Find where the given text appears and provide that cell's center as [x, y] coordinate. 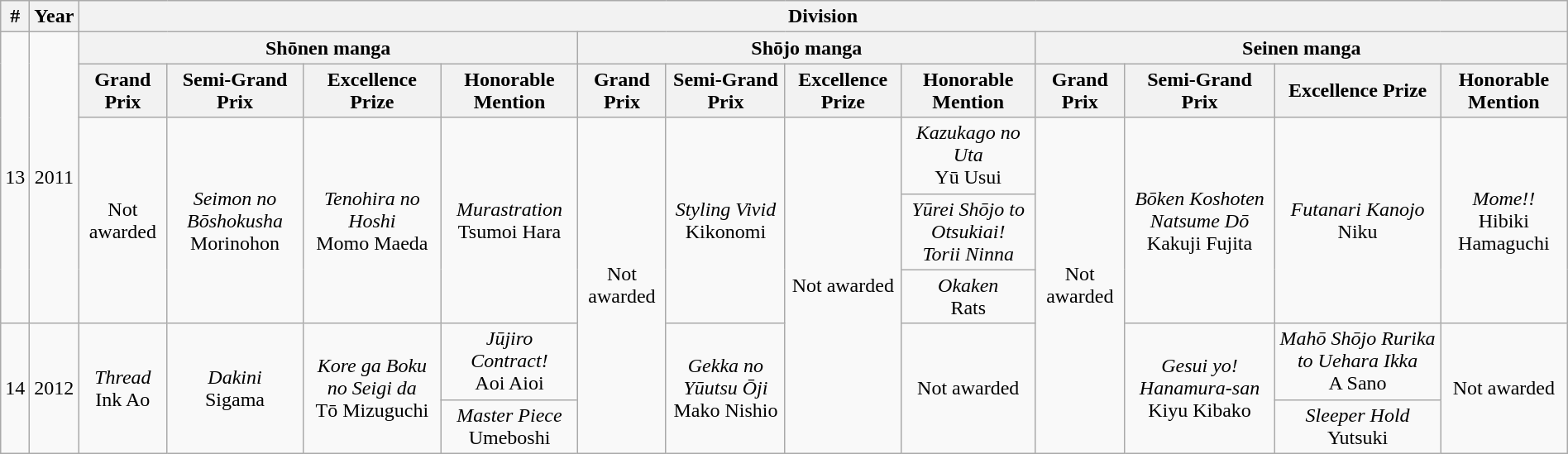
Styling VividKikonomi [725, 220]
Mahō Shōjo Rurika to Uehara IkkaA Sano [1358, 361]
Yūrei Shōjo to Otsukiai!Torii Ninna [968, 232]
2011 [55, 178]
MurastrationTsumoi Hara [509, 220]
14 [15, 389]
Jūjiro Contract!Aoi Aioi [509, 361]
# [15, 17]
Futanari KanojoNiku [1358, 220]
Gekka no Yūutsu ŌjiMako Nishio [725, 389]
Master PieceUmeboshi [509, 427]
Seimon no BōshokushaMorinohon [235, 220]
Seinen manga [1302, 48]
Gesui yo! Hanamura-sanKiyu Kibako [1199, 389]
Division [823, 17]
Kazukago no UtaYū Usui [968, 155]
Mome!!Hibiki Hamaguchi [1504, 220]
OkakenRats [968, 296]
Shōnen manga [328, 48]
13 [15, 178]
Year [55, 17]
DakiniSigama [235, 389]
Shōjo manga [806, 48]
Bōken Koshoten Natsume DōKakuji Fujita [1199, 220]
Sleeper HoldYutsuki [1358, 427]
Kore ga Boku no Seigi daTō Mizuguchi [372, 389]
Tenohira no HoshiMomo Maeda [372, 220]
2012 [55, 389]
ThreadInk Ao [122, 389]
